Search for the cell housing the specified text and yield its (X, Y) center coordinate. 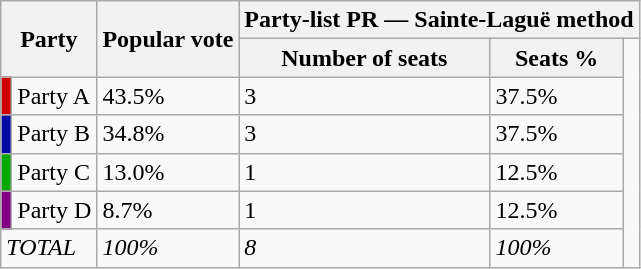
Popular vote (168, 39)
8 (364, 248)
TOTAL (49, 248)
Number of seats (364, 58)
Seats % (557, 58)
Party D (54, 210)
13.0% (168, 172)
34.8% (168, 134)
Party (49, 39)
8.7% (168, 210)
Party-list PR — Sainte-Laguë method (439, 20)
43.5% (168, 96)
Party A (54, 96)
Party B (54, 134)
Party C (54, 172)
